Extract the (x, y) coordinate from the center of the cell holding the provided text.  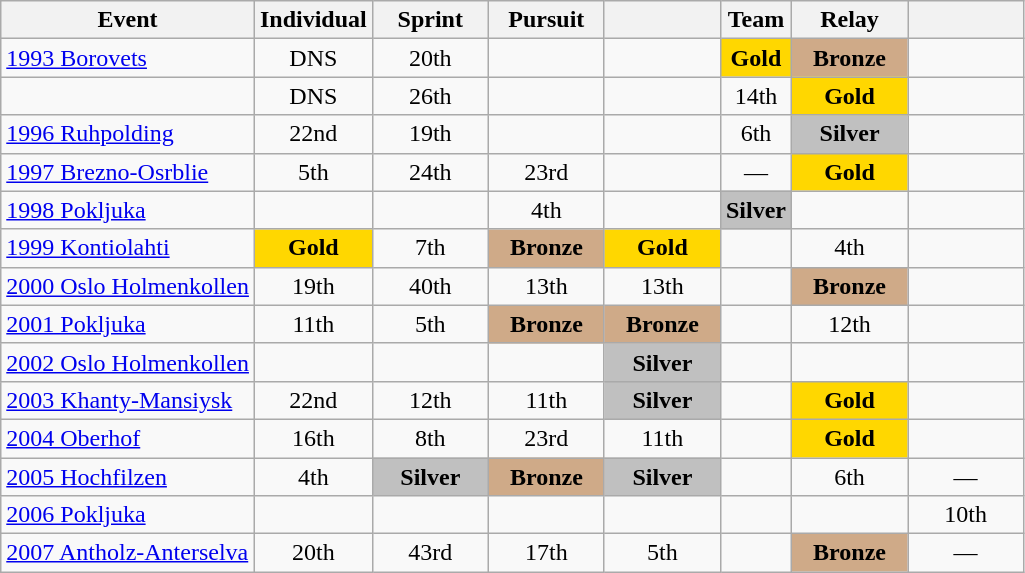
2005 Hochfilzen (128, 477)
26th (430, 96)
Team (756, 20)
24th (430, 172)
1998 Pokljuka (128, 210)
2003 Khanty-Mansiysk (128, 400)
2006 Pokljuka (128, 515)
7th (430, 248)
43rd (430, 553)
10th (966, 515)
1996 Ruhpolding (128, 134)
2007 Antholz-Anterselva (128, 553)
17th (546, 553)
1999 Kontiolahti (128, 248)
1993 Borovets (128, 58)
2001 Pokljuka (128, 324)
Pursuit (546, 20)
2004 Oberhof (128, 438)
14th (756, 96)
Event (128, 20)
2002 Oslo Holmenkollen (128, 362)
16th (313, 438)
1997 Brezno-Osrblie (128, 172)
Individual (313, 20)
2000 Oslo Holmenkollen (128, 286)
40th (430, 286)
Relay (850, 20)
Sprint (430, 20)
8th (430, 438)
